Detect which cell encompasses the target text, then output its (x, y) center coordinate. 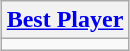
Best Player (65, 20)
